Determine the [X, Y] coordinate at the center of the cell enclosing the given text.  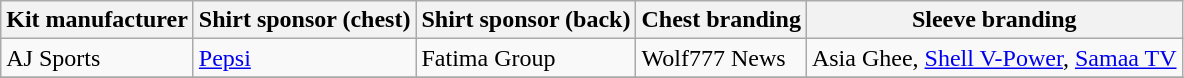
Fatima Group [526, 58]
Sleeve branding [994, 20]
Kit manufacturer [98, 20]
Shirt sponsor (chest) [304, 20]
Chest branding [721, 20]
Wolf777 News [721, 58]
Pepsi [304, 58]
AJ Sports [98, 58]
Shirt sponsor (back) [526, 20]
Asia Ghee, Shell V-Power, Samaa TV [994, 58]
